Return (X, Y) of the center of cell containing provided text 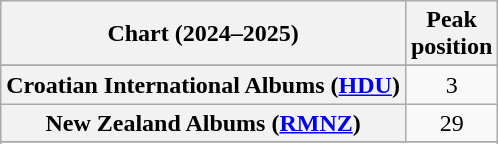
Croatian International Albums (HDU) (204, 85)
3 (451, 85)
Peakposition (451, 34)
New Zealand Albums (RMNZ) (204, 123)
29 (451, 123)
Chart (2024–2025) (204, 34)
